Return the (x, y) coordinate for the center point of the cell that contains the specified text.  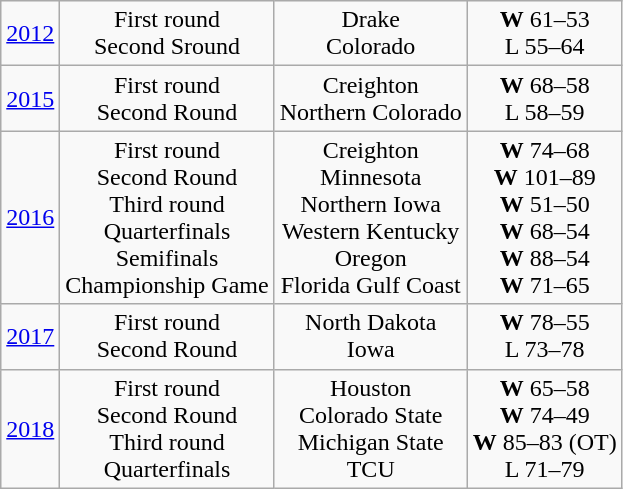
2016 (30, 218)
First round Second Round Third round Quarterfinals Semifinals Championship Game (167, 218)
First round Second Sround (167, 34)
Creighton Minnesota Northern Iowa Western Kentucky Oregon Florida Gulf Coast (370, 218)
2015 (30, 98)
Drake Colorado (370, 34)
W 65–58 W 74–49 W 85–83 (OT) L 71–79 (544, 428)
2017 (30, 336)
First round Second Round Third round Quarterfinals (167, 428)
Creighton Northern Colorado (370, 98)
2018 (30, 428)
W 74–68 W 101–89 W 51–50 W 68–54 W 88–54 W 71–65 (544, 218)
W 78–55 L 73–78 (544, 336)
W 68–58 L 58–59 (544, 98)
North Dakota Iowa (370, 336)
Houston Colorado State Michigan State TCU (370, 428)
2012 (30, 34)
W 61–53 L 55–64 (544, 34)
